Return the (X, Y) coordinate for the center point of the cell that contains the specified text.  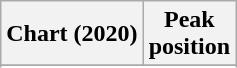
Chart (2020) (72, 34)
Peakposition (189, 34)
